From the cell containing the given text, extract its center point as (x, y) coordinate. 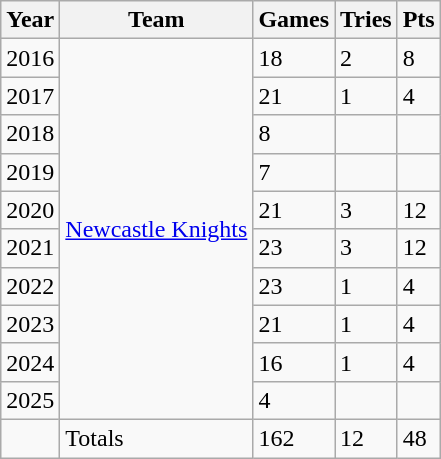
2024 (30, 362)
2021 (30, 248)
2018 (30, 134)
2023 (30, 324)
16 (294, 362)
48 (418, 438)
Totals (156, 438)
162 (294, 438)
2022 (30, 286)
2020 (30, 210)
Games (294, 20)
Tries (366, 20)
2 (366, 58)
Year (30, 20)
7 (294, 172)
2019 (30, 172)
2016 (30, 58)
Newcastle Knights (156, 230)
2025 (30, 400)
Team (156, 20)
Pts (418, 20)
2017 (30, 96)
18 (294, 58)
